Determine the [x, y] coordinate at the center of the cell enclosing the given text.  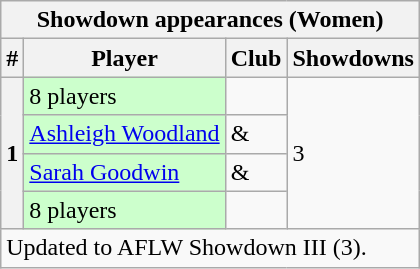
Showdowns [353, 58]
Player [124, 58]
Sarah Goodwin [124, 172]
Club [256, 58]
Ashleigh Woodland [124, 134]
Updated to AFLW Showdown III (3). [210, 248]
3 [353, 153]
1 [12, 153]
# [12, 58]
Showdown appearances (Women) [210, 20]
